Return the (X, Y) coordinate for the center point of the cell that contains the specified text.  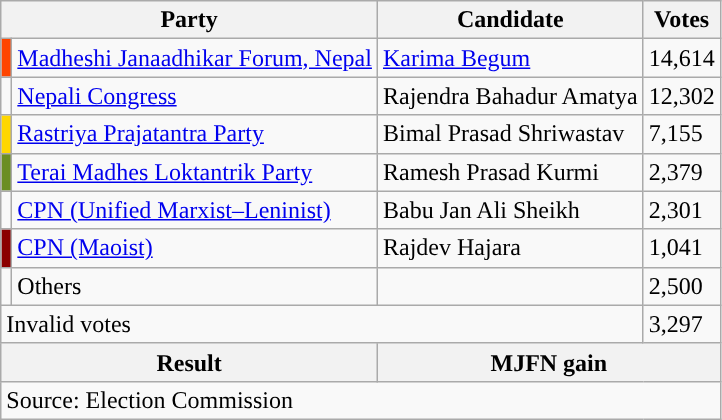
Result (190, 362)
Ramesh Prasad Kurmi (510, 172)
Party (190, 20)
CPN (Maoist) (195, 248)
Source: Election Commission (360, 400)
Rastriya Prajatantra Party (195, 134)
CPN (Unified Marxist–Leninist) (195, 210)
14,614 (682, 58)
Nepali Congress (195, 96)
Madheshi Janaadhikar Forum, Nepal (195, 58)
Others (195, 286)
12,302 (682, 96)
1,041 (682, 248)
3,297 (682, 324)
2,500 (682, 286)
Terai Madhes Loktantrik Party (195, 172)
Rajdev Hajara (510, 248)
2,301 (682, 210)
7,155 (682, 134)
2,379 (682, 172)
Candidate (510, 20)
Rajendra Bahadur Amatya (510, 96)
Invalid votes (322, 324)
Babu Jan Ali Sheikh (510, 210)
Bimal Prasad Shriwastav (510, 134)
Votes (682, 20)
MJFN gain (548, 362)
Karima Begum (510, 58)
